Find where the given text appears and provide that cell's center as (X, Y) coordinate. 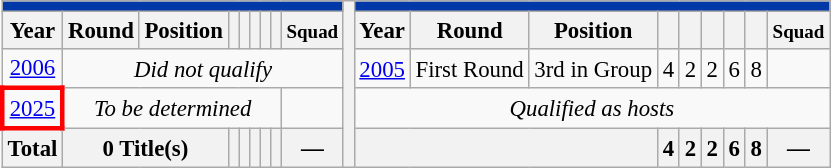
Qualified as hosts (592, 108)
0 Title(s) (146, 148)
2005 (382, 68)
3rd in Group (593, 68)
Total (32, 148)
2025 (32, 108)
First Round (470, 68)
2006 (32, 68)
To be determined (172, 108)
Did not qualify (204, 68)
